Search for the cell housing the specified text and yield its [x, y] center coordinate. 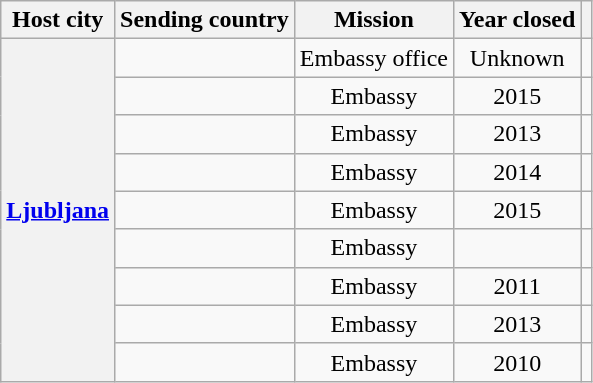
Embassy office [374, 58]
Ljubljana [58, 210]
Unknown [518, 58]
2011 [518, 286]
Host city [58, 20]
Year closed [518, 20]
Sending country [205, 20]
Mission [374, 20]
2014 [518, 172]
2010 [518, 362]
